Pinpoint the cell where the given text exists, returning its [X, Y] midpoint coordinate. 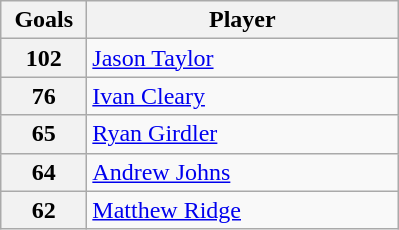
65 [44, 134]
Ivan Cleary [242, 96]
Goals [44, 20]
62 [44, 210]
76 [44, 96]
102 [44, 58]
Jason Taylor [242, 58]
64 [44, 172]
Andrew Johns [242, 172]
Ryan Girdler [242, 134]
Matthew Ridge [242, 210]
Player [242, 20]
